Return [X, Y] of the center of cell containing provided text 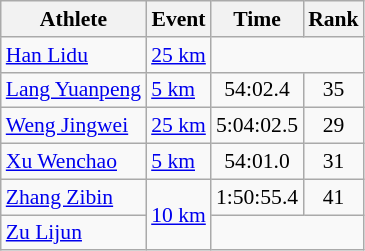
Lang Yuanpeng [74, 90]
54:02.4 [257, 90]
Athlete [74, 19]
Xu Wenchao [74, 162]
29 [334, 126]
Event [178, 19]
Time [257, 19]
Zu Lijun [74, 233]
Weng Jingwei [74, 126]
Rank [334, 19]
Zhang Zibin [74, 197]
5:04:02.5 [257, 126]
41 [334, 197]
1:50:55.4 [257, 197]
54:01.0 [257, 162]
Han Lidu [74, 55]
10 km [178, 214]
35 [334, 90]
31 [334, 162]
